Detect which cell encompasses the target text, then output its (X, Y) center coordinate. 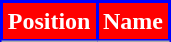
Position (50, 22)
Name (134, 22)
